Return [x, y] of the center of cell containing provided text 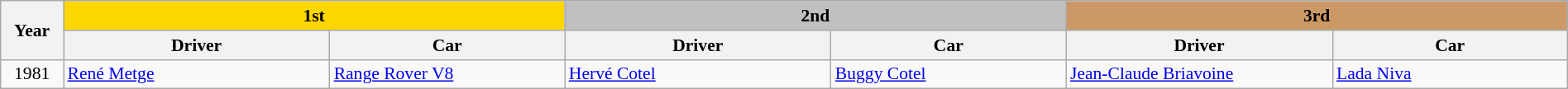
3rd [1317, 16]
Range Rover V8 [447, 74]
Year [32, 30]
1981 [32, 74]
René Metge [197, 74]
Hervé Cotel [698, 74]
1st [314, 16]
Buggy Cotel [949, 74]
2nd [815, 16]
Jean-Claude Briavoine [1199, 74]
Lada Niva [1450, 74]
